Output the [x, y] coordinate of the center of the cell containing the given text.  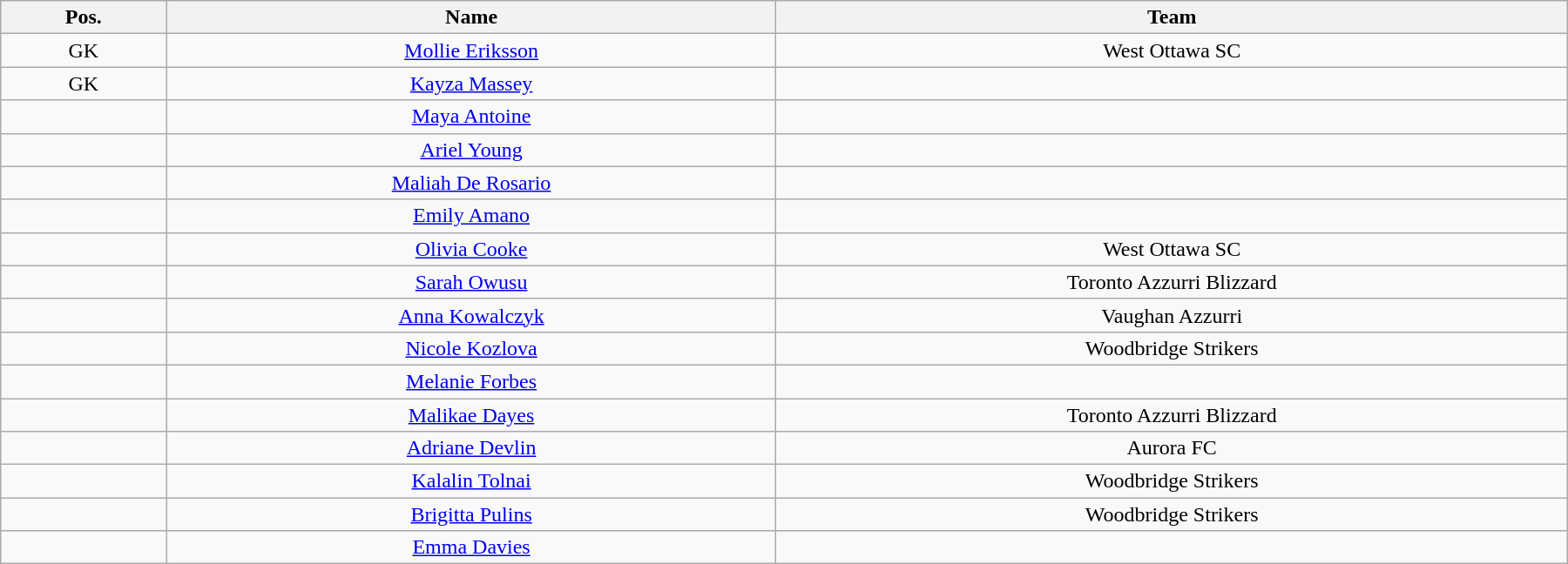
Maliah De Rosario [472, 183]
Vaughan Azzurri [1173, 315]
Ariel Young [472, 150]
Nicole Kozlova [472, 348]
Pos. [84, 17]
Aurora FC [1173, 448]
Melanie Forbes [472, 381]
Emma Davies [472, 547]
Brigitta Pulins [472, 514]
Team [1173, 17]
Olivia Cooke [472, 249]
Malikae Dayes [472, 415]
Anna Kowalczyk [472, 315]
Mollie Eriksson [472, 50]
Emily Amano [472, 216]
Kayza Massey [472, 84]
Adriane Devlin [472, 448]
Sarah Owusu [472, 282]
Name [472, 17]
Maya Antoine [472, 117]
Kalalin Tolnai [472, 481]
